Output the (X, Y) coordinate of the center of the cell containing the given text.  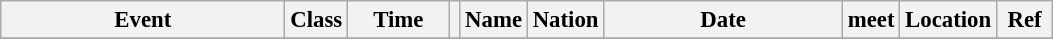
Event (143, 20)
meet (870, 20)
Nation (565, 20)
Name (494, 20)
Time (398, 20)
Location (948, 20)
Class (316, 20)
Date (724, 20)
Ref (1024, 20)
